For the text-containing cell, return its midpoint in (X, Y) coordinate format. 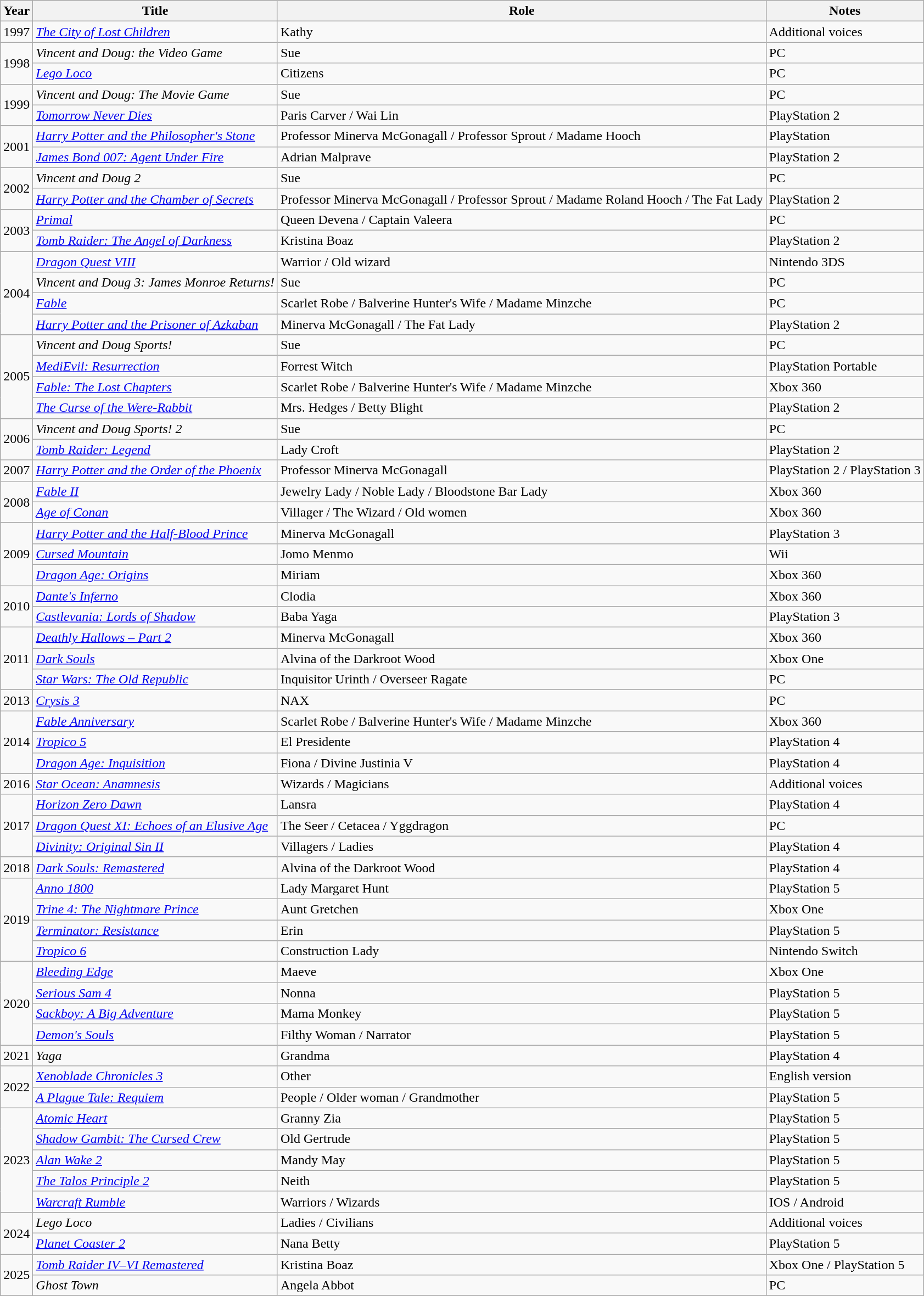
IOS / Android (844, 1202)
Tropico 6 (155, 951)
Dragon Quest XI: Echoes of an Elusive Age (155, 826)
PlayStation (844, 136)
Lady Margaret Hunt (522, 888)
Vincent and Doug 2 (155, 178)
Professor Minerva McGonagall / Professor Sprout / Madame Hooch (522, 136)
Old Gertrude (522, 1139)
Crysis 3 (155, 700)
2011 (16, 659)
Atomic Heart (155, 1118)
Nana Betty (522, 1243)
English version (844, 1076)
Dark Souls (155, 659)
Vincent and Doug: the Video Game (155, 53)
Aunt Gretchen (522, 909)
Other (522, 1076)
Baba Yaga (522, 617)
Tomb Raider: The Angel of Darkness (155, 240)
Wizards / Magicians (522, 784)
2019 (16, 919)
Role (522, 11)
1998 (16, 63)
NAX (522, 700)
Fable II (155, 491)
Neith (522, 1181)
2004 (16, 293)
Serious Sam 4 (155, 993)
Demon's Souls (155, 1035)
Tomorrow Never Dies (155, 115)
Tomb Raider: Legend (155, 450)
Vincent and Doug: The Movie Game (155, 94)
2017 (16, 826)
Queen Devena / Captain Valeera (522, 220)
A Plague Tale: Requiem (155, 1097)
Divinity: Original Sin II (155, 846)
Villager / The Wizard / Old women (522, 512)
Terminator: Resistance (155, 930)
Vincent and Doug Sports! 2 (155, 429)
Year (16, 11)
Yaga (155, 1056)
Inquisitor Urinth / Overseer Ragate (522, 680)
Bleeding Edge (155, 972)
2008 (16, 502)
2018 (16, 867)
2025 (16, 1275)
2023 (16, 1160)
Dante's Inferno (155, 596)
Nonna (522, 993)
Professor Minerva McGonagall / Professor Sprout / Madame Roland Hooch / The Fat Lady (522, 199)
El Presidente (522, 742)
2013 (16, 700)
Deathly Hallows – Part 2 (155, 638)
Vincent and Doug Sports! (155, 345)
Fable (155, 304)
2016 (16, 784)
Paris Carver / Wai Lin (522, 115)
Age of Conan (155, 512)
2002 (16, 188)
Jomo Menmo (522, 554)
The Seer / Cetacea / Yggdragon (522, 826)
Shadow Gambit: The Cursed Crew (155, 1139)
Harry Potter and the Order of the Phoenix (155, 470)
Mama Monkey (522, 1014)
Mandy May (522, 1160)
1997 (16, 32)
2003 (16, 230)
Nintendo 3DS (844, 262)
Vincent and Doug 3: James Monroe Returns! (155, 283)
Granny Zia (522, 1118)
Sackboy: A Big Adventure (155, 1014)
Construction Lady (522, 951)
Notes (844, 11)
Primal (155, 220)
2021 (16, 1056)
2005 (16, 377)
Xbox One / PlayStation 5 (844, 1264)
2001 (16, 147)
Nintendo Switch (844, 951)
Citizens (522, 74)
Warcraft Rumble (155, 1202)
Forrest Witch (522, 366)
Jewelry Lady / Noble Lady / Bloodstone Bar Lady (522, 491)
Ghost Town (155, 1286)
The Talos Principle 2 (155, 1181)
Title (155, 11)
Star Wars: The Old Republic (155, 680)
2024 (16, 1233)
Harry Potter and the Half-Blood Prince (155, 533)
Planet Coaster 2 (155, 1243)
Anno 1800 (155, 888)
Dragon Age: Origins (155, 575)
Dragon Age: Inquisition (155, 763)
Minerva McGonagall / The Fat Lady (522, 324)
2010 (16, 606)
Alan Wake 2 (155, 1160)
Warriors / Wizards (522, 1202)
1999 (16, 105)
Erin (522, 930)
Wii (844, 554)
Angela Abbot (522, 1286)
Ladies / Civilians (522, 1222)
Clodia (522, 596)
Fiona / Divine Justinia V (522, 763)
Grandma (522, 1056)
Fable: The Lost Chapters (155, 387)
James Bond 007: Agent Under Fire (155, 157)
Star Ocean: Anamnesis (155, 784)
Warrior / Old wizard (522, 262)
2020 (16, 1003)
2007 (16, 470)
Miriam (522, 575)
Trine 4: The Nightmare Prince (155, 909)
Fable Anniversary (155, 721)
Castlevania: Lords of Shadow (155, 617)
Kathy (522, 32)
Filthy Woman / Narrator (522, 1035)
2022 (16, 1087)
Adrian Malprave (522, 157)
The City of Lost Children (155, 32)
2006 (16, 439)
Lansra (522, 805)
Tropico 5 (155, 742)
People / Older woman / Grandmother (522, 1097)
Professor Minerva McGonagall (522, 470)
2009 (16, 554)
2014 (16, 742)
PlayStation Portable (844, 366)
MediEvil: Resurrection (155, 366)
Dark Souls: Remastered (155, 867)
Tomb Raider IV–VI Remastered (155, 1264)
Dragon Quest VIII (155, 262)
PlayStation 2 / PlayStation 3 (844, 470)
Maeve (522, 972)
Xenoblade Chronicles 3 (155, 1076)
Horizon Zero Dawn (155, 805)
Harry Potter and the Philosopher's Stone (155, 136)
Villagers / Ladies (522, 846)
The Curse of the Were-Rabbit (155, 408)
Cursed Mountain (155, 554)
Mrs. Hedges / Betty Blight (522, 408)
Harry Potter and the Prisoner of Azkaban (155, 324)
Lady Croft (522, 450)
Harry Potter and the Chamber of Secrets (155, 199)
